Pinpoint the cell where the given text exists, returning its [X, Y] midpoint coordinate. 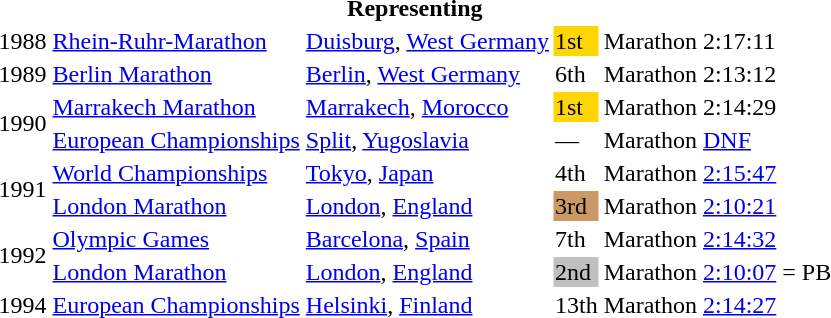
Marrakech, Morocco [427, 107]
7th [576, 239]
2nd [576, 272]
Duisburg, West Germany [427, 41]
6th [576, 74]
Berlin Marathon [176, 74]
Barcelona, Spain [427, 239]
European Championships [176, 140]
Tokyo, Japan [427, 173]
Split, Yugoslavia [427, 140]
Berlin, West Germany [427, 74]
3rd [576, 206]
4th [576, 173]
Rhein-Ruhr-Marathon [176, 41]
World Championships [176, 173]
— [576, 140]
Olympic Games [176, 239]
Marrakech Marathon [176, 107]
